Pinpoint the cell where the given text exists, returning its (X, Y) midpoint coordinate. 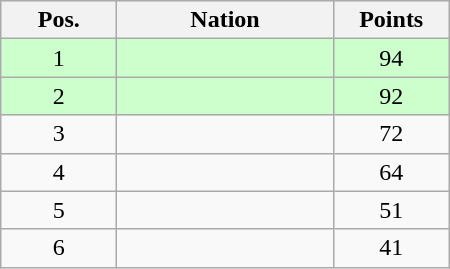
64 (391, 172)
1 (59, 58)
72 (391, 134)
Nation (225, 20)
51 (391, 210)
5 (59, 210)
41 (391, 248)
4 (59, 172)
94 (391, 58)
92 (391, 96)
2 (59, 96)
Points (391, 20)
6 (59, 248)
Pos. (59, 20)
3 (59, 134)
